Output the [X, Y] coordinate of the center of the cell containing the given text.  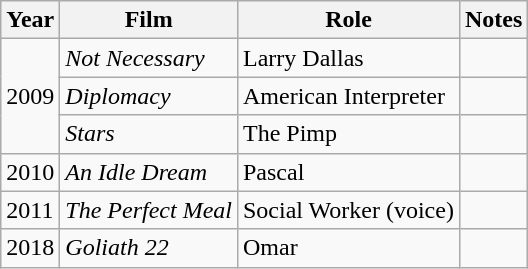
The Perfect Meal [149, 210]
Role [348, 20]
Larry Dallas [348, 58]
Goliath 22 [149, 248]
Year [30, 20]
Film [149, 20]
2018 [30, 248]
2009 [30, 96]
2011 [30, 210]
2010 [30, 172]
Pascal [348, 172]
Omar [348, 248]
Notes [493, 20]
The Pimp [348, 134]
An Idle Dream [149, 172]
American Interpreter [348, 96]
Not Necessary [149, 58]
Stars [149, 134]
Diplomacy [149, 96]
Social Worker (voice) [348, 210]
